Output the (x, y) coordinate of the center of the cell containing the given text.  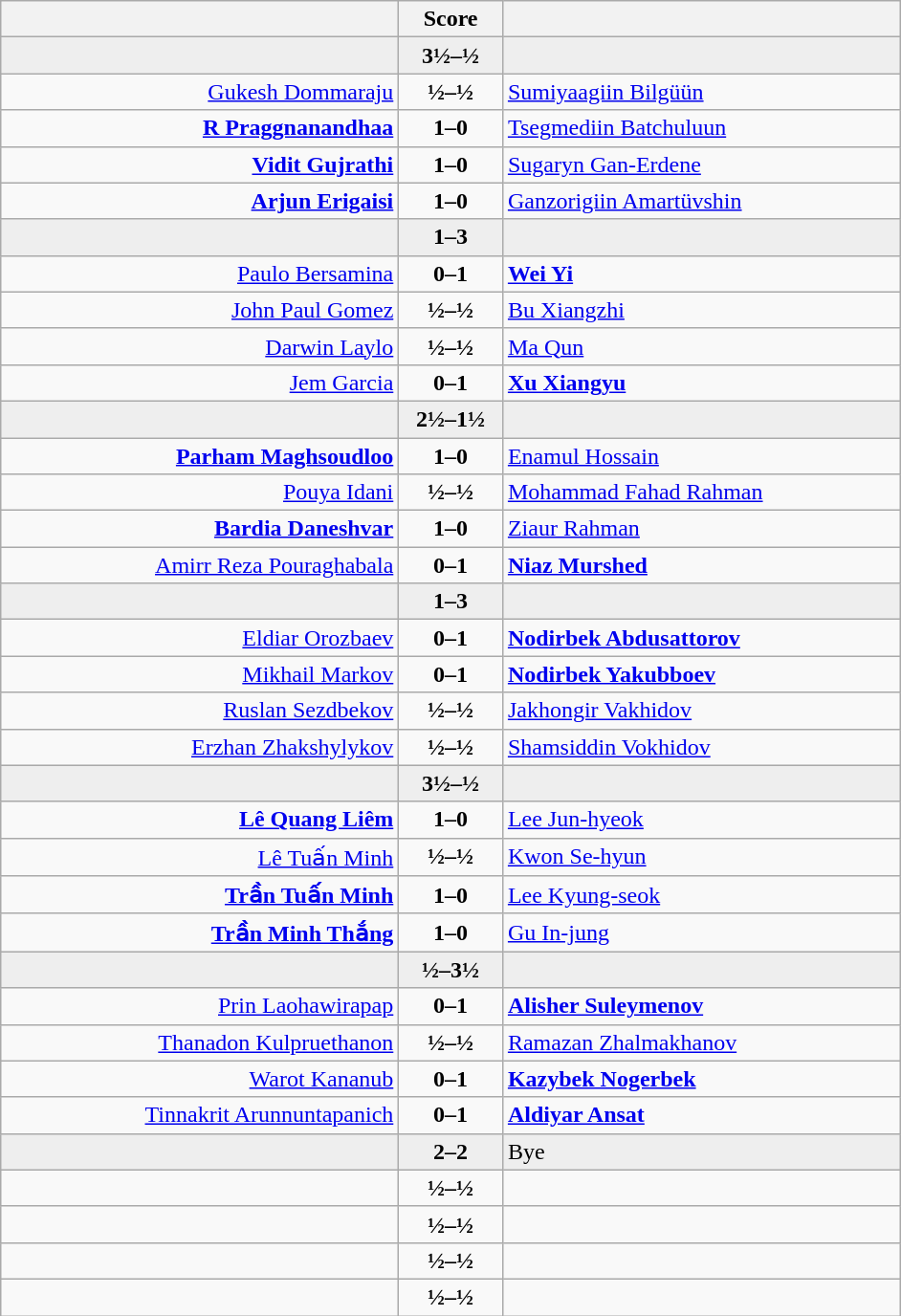
Sumiyaagiin Bilgüün (701, 92)
Nodirbek Yakubboev (701, 674)
Lê Tuấn Minh (200, 857)
Jakhongir Vakhidov (701, 711)
Bardia Daneshvar (200, 529)
Ramazan Zhalmakhanov (701, 1042)
Ma Qun (701, 346)
Score (451, 19)
Gu In-jung (701, 932)
Lee Kyung-seok (701, 895)
Eldiar Orozbaev (200, 638)
Jem Garcia (200, 383)
½–3½ (451, 970)
Ganzorigiin Amartüvshin (701, 201)
Darwin Laylo (200, 346)
Bye (701, 1151)
Pouya Idani (200, 493)
Niaz Murshed (701, 565)
Arjun Erigaisi (200, 201)
Wei Yi (701, 274)
Bu Xiangzhi (701, 310)
Shamsiddin Vokhidov (701, 747)
Trần Tuấn Minh (200, 895)
Lê Quang Liêm (200, 820)
Kwon Se-hyun (701, 857)
Mikhail Markov (200, 674)
Aldiyar Ansat (701, 1115)
Warot Kananub (200, 1079)
2½–1½ (451, 419)
2–2 (451, 1151)
Thanadon Kulpruethanon (200, 1042)
Erzhan Zhakshylykov (200, 747)
Kazybek Nogerbek (701, 1079)
Mohammad Fahad Rahman (701, 493)
Parham Maghsoudloo (200, 456)
R Praggnanandhaa (200, 128)
Sugaryn Gan-Erdene (701, 164)
Alisher Suleymenov (701, 1006)
Tinnakrit Arunnuntapanich (200, 1115)
Amirr Reza Pouraghabala (200, 565)
Vidit Gujrathi (200, 164)
John Paul Gomez (200, 310)
Enamul Hossain (701, 456)
Lee Jun-hyeok (701, 820)
Gukesh Dommaraju (200, 92)
Paulo Bersamina (200, 274)
Nodirbek Abdusattorov (701, 638)
Ruslan Sezdbekov (200, 711)
Xu Xiangyu (701, 383)
Trần Minh Thắng (200, 932)
Prin Laohawirapap (200, 1006)
Tsegmediin Batchuluun (701, 128)
Ziaur Rahman (701, 529)
